Search for the cell housing the specified text and yield its (x, y) center coordinate. 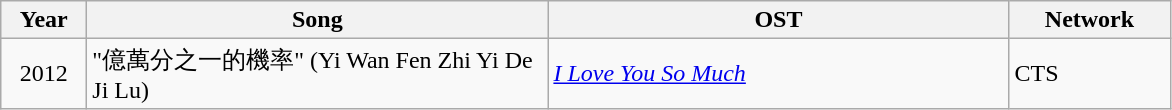
OST (778, 20)
"億萬分之一的機率" (Yi Wan Fen Zhi Yi De Ji Lu) (318, 74)
2012 (44, 74)
Year (44, 20)
Network (1090, 20)
Song (318, 20)
I Love You So Much (778, 74)
CTS (1090, 74)
